Pinpoint the cell where the given text exists, returning its [x, y] midpoint coordinate. 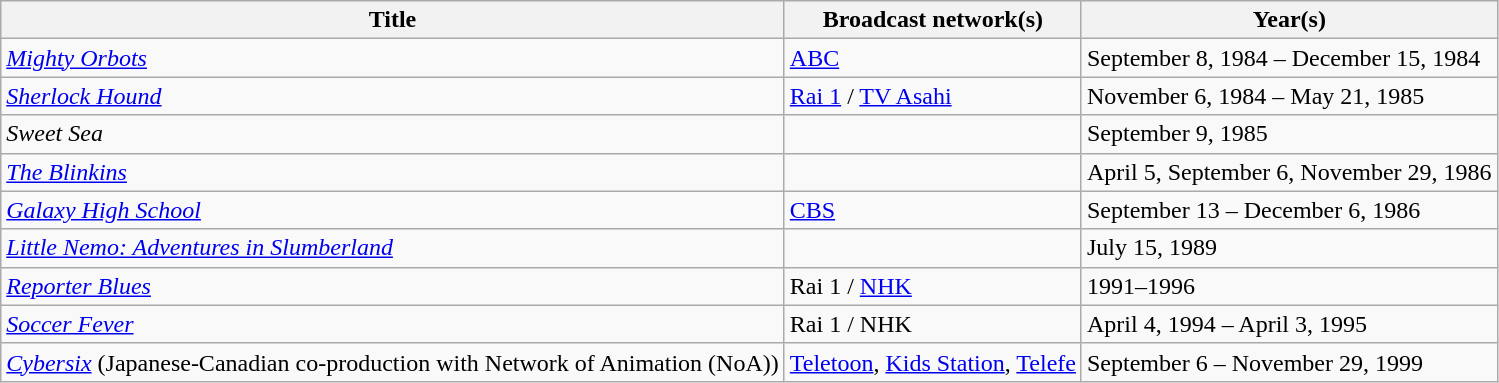
September 6 – November 29, 1999 [1289, 362]
1991–1996 [1289, 286]
September 8, 1984 – December 15, 1984 [1289, 58]
November 6, 1984 – May 21, 1985 [1289, 96]
The Blinkins [393, 172]
Broadcast network(s) [932, 20]
September 9, 1985 [1289, 134]
Sweet Sea [393, 134]
Mighty Orbots [393, 58]
Soccer Fever [393, 324]
Reporter Blues [393, 286]
ABC [932, 58]
CBS [932, 210]
July 15, 1989 [1289, 248]
Rai 1 / TV Asahi [932, 96]
Cybersix (Japanese-Canadian co-production with Network of Animation (NoA)) [393, 362]
Title [393, 20]
Year(s) [1289, 20]
April 5, September 6, November 29, 1986 [1289, 172]
Galaxy High School [393, 210]
Little Nemo: Adventures in Slumberland [393, 248]
April 4, 1994 – April 3, 1995 [1289, 324]
September 13 – December 6, 1986 [1289, 210]
Sherlock Hound [393, 96]
Teletoon, Kids Station, Telefe [932, 362]
